Return the [x, y] coordinate for the center point of the cell that contains the specified text.  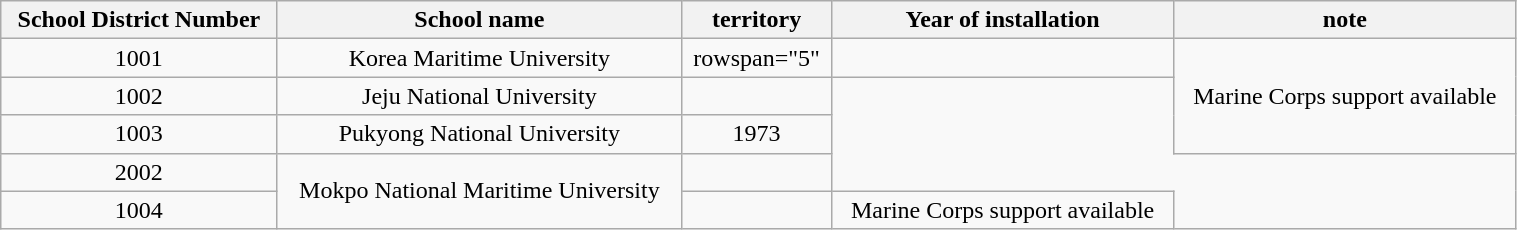
School name [480, 20]
Pukyong National University [480, 134]
2002 [139, 172]
1973 [757, 134]
Mokpo National Maritime University [480, 191]
Year of installation [1002, 20]
1002 [139, 96]
note [1345, 20]
territory [757, 20]
1003 [139, 134]
Jeju National University [480, 96]
1001 [139, 58]
School District Number [139, 20]
rowspan="5" [757, 58]
Korea Maritime University [480, 58]
1004 [139, 210]
